Determine the (X, Y) coordinate at the center of the cell enclosing the given text.  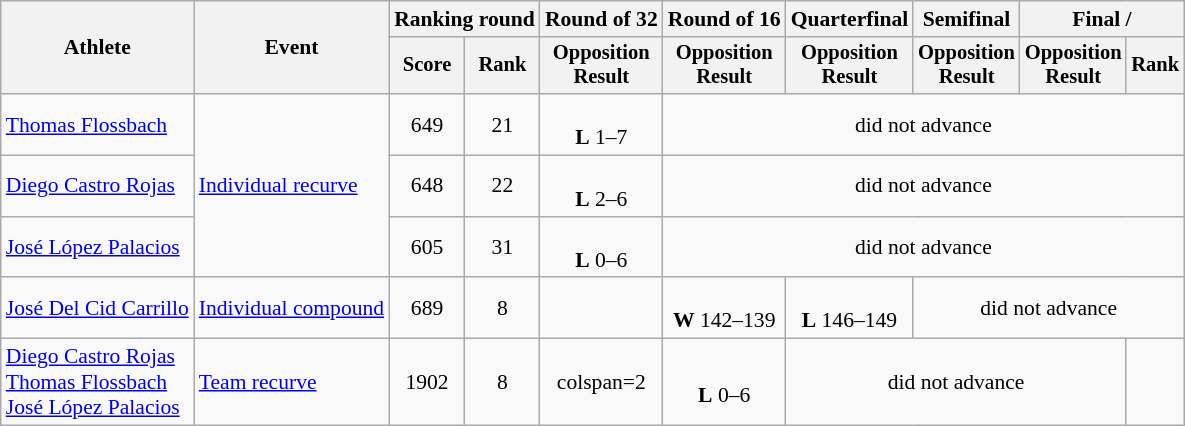
Individual recurve (292, 186)
Score (427, 66)
José Del Cid Carrillo (98, 308)
L 1–7 (602, 124)
31 (502, 248)
Semifinal (966, 19)
colspan=2 (602, 382)
José López Palacios (98, 248)
Round of 32 (602, 19)
L 2–6 (602, 186)
L 146–149 (850, 308)
605 (427, 248)
Quarterfinal (850, 19)
Event (292, 48)
689 (427, 308)
Ranking round (464, 19)
Athlete (98, 48)
21 (502, 124)
649 (427, 124)
22 (502, 186)
Diego Castro Rojas (98, 186)
1902 (427, 382)
648 (427, 186)
Round of 16 (724, 19)
Diego Castro RojasThomas FlossbachJosé López Palacios (98, 382)
Thomas Flossbach (98, 124)
W 142–139 (724, 308)
Final / (1102, 19)
Individual compound (292, 308)
Team recurve (292, 382)
